Locate the cell with the specified text and output its [X, Y] center coordinate. 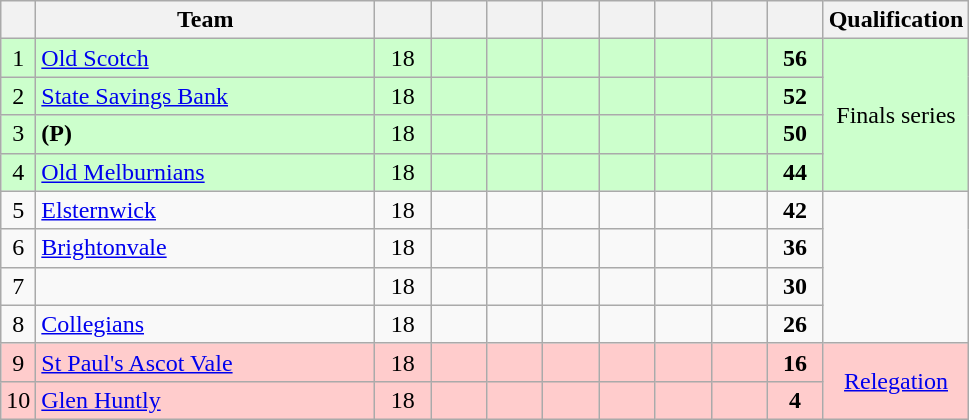
Finals series [896, 115]
52 [795, 96]
9 [18, 362]
10 [18, 400]
2 [18, 96]
Collegians [206, 324]
Elsternwick [206, 210]
36 [795, 248]
7 [18, 286]
8 [18, 324]
5 [18, 210]
30 [795, 286]
6 [18, 248]
Qualification [896, 20]
Team [206, 20]
44 [795, 172]
(P) [206, 134]
Relegation [896, 381]
42 [795, 210]
Old Melburnians [206, 172]
50 [795, 134]
56 [795, 58]
State Savings Bank [206, 96]
Brightonvale [206, 248]
Old Scotch [206, 58]
1 [18, 58]
26 [795, 324]
16 [795, 362]
St Paul's Ascot Vale [206, 362]
3 [18, 134]
Glen Huntly [206, 400]
